Determine the (X, Y) coordinate at the center of the cell enclosing the given text.  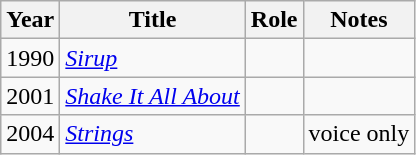
2004 (30, 134)
voice only (359, 134)
Title (152, 20)
Notes (359, 20)
Shake It All About (152, 96)
Role (274, 20)
Year (30, 20)
2001 (30, 96)
1990 (30, 58)
Strings (152, 134)
Sirup (152, 58)
